Detect which cell encompasses the target text, then output its (x, y) center coordinate. 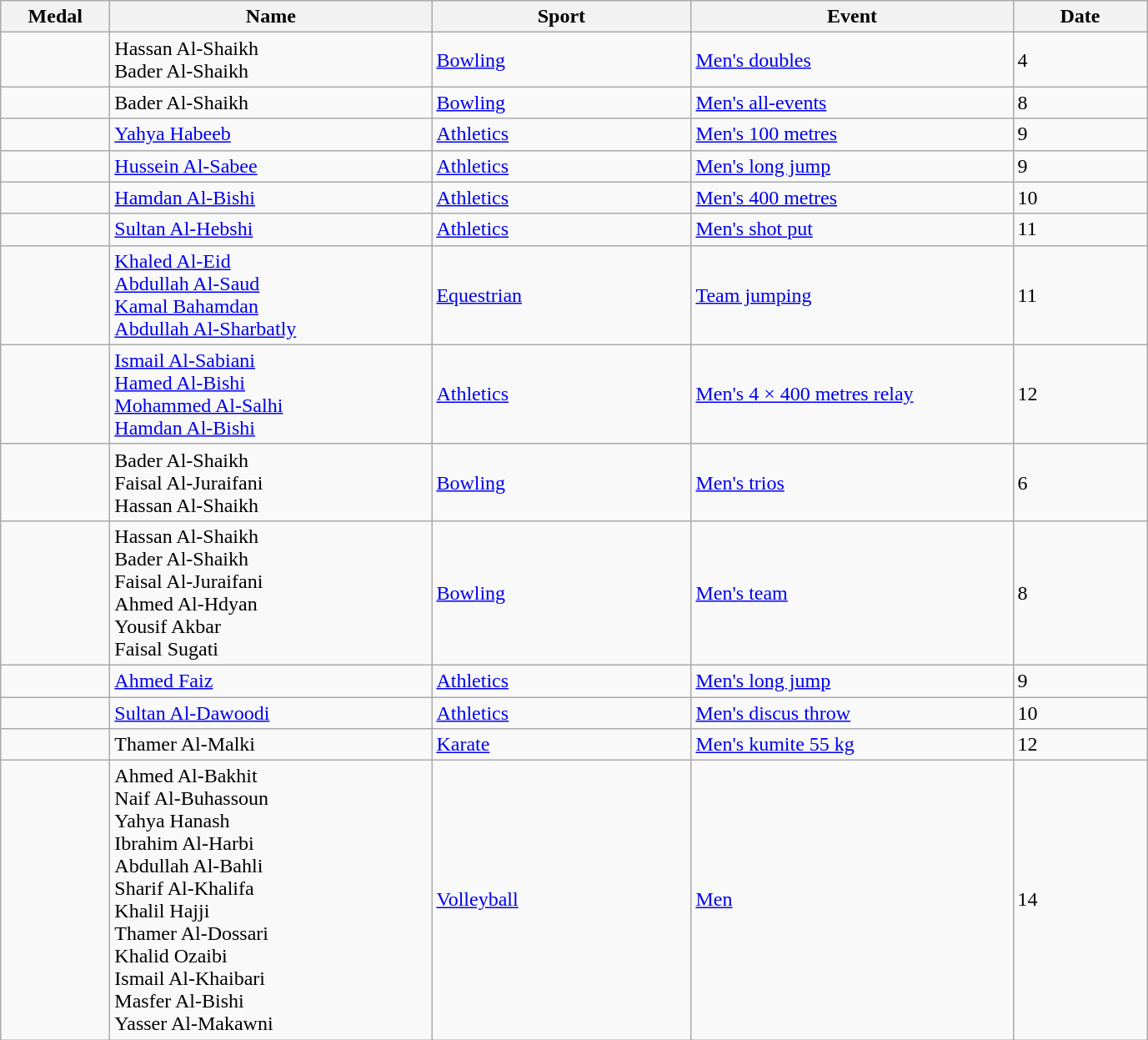
Men's shot put (852, 229)
Men's team (852, 592)
Bader Al-ShaikhFaisal Al-JuraifaniHassan Al-Shaikh (271, 482)
Sultan Al-Dawoodi (271, 713)
Sultan Al-Hebshi (271, 229)
Hassan Al-ShaikhBader Al-Shaikh (271, 60)
Name (271, 17)
Thamer Al-Malki (271, 745)
Medal (55, 17)
Hassan Al-ShaikhBader Al-ShaikhFaisal Al-JuraifaniAhmed Al-HdyanYousif AkbarFaisal Sugati (271, 592)
Men's discus throw (852, 713)
6 (1080, 482)
Men's 4 × 400 metres relay (852, 394)
Volleyball (562, 901)
4 (1080, 60)
14 (1080, 901)
Event (852, 17)
Men's kumite 55 kg (852, 745)
Hussein Al-Sabee (271, 166)
Bader Al-Shaikh (271, 103)
Khaled Al-EidAbdullah Al-SaudKamal BahamdanAbdullah Al-Sharbatly (271, 295)
Men's 400 metres (852, 198)
Men's trios (852, 482)
Team jumping (852, 295)
Men's doubles (852, 60)
Sport (562, 17)
Men's 100 metres (852, 134)
Karate (562, 745)
Men's all-events (852, 103)
Hamdan Al-Bishi (271, 198)
Ismail Al-SabianiHamed Al-BishiMohammed Al-SalhiHamdan Al-Bishi (271, 394)
Ahmed Faiz (271, 681)
Men (852, 901)
Date (1080, 17)
Equestrian (562, 295)
Yahya Habeeb (271, 134)
